Return [X, Y] of the center of cell containing provided text 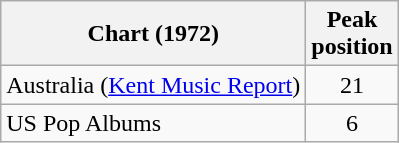
6 [352, 123]
US Pop Albums [154, 123]
Chart (1972) [154, 34]
Australia (Kent Music Report) [154, 85]
Peakposition [352, 34]
21 [352, 85]
